Scan for the cell matching the given text and deliver its [X, Y] coordinate at center. 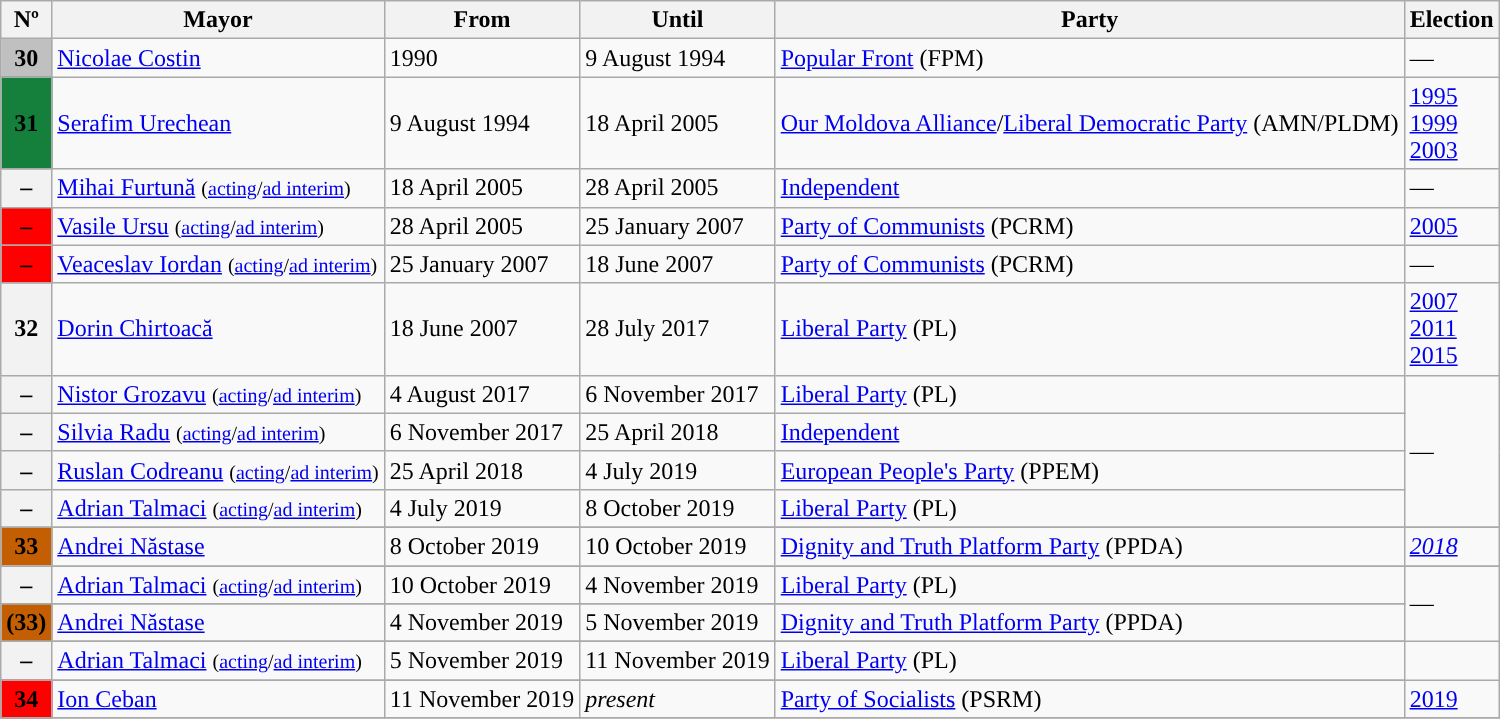
Nistor Grozavu (acting/ad interim) [218, 394]
Ion Ceban [218, 699]
33 [26, 546]
From [482, 20]
2007 20112015 [1452, 329]
Mihai Furtună (acting/ad interim) [218, 188]
Ruslan Codreanu (acting/ad interim) [218, 470]
2019 [1452, 699]
Nº [26, 20]
present [678, 699]
Election [1452, 20]
Party of Socialists (PSRM) [1090, 699]
32 [26, 329]
(33) [26, 623]
Party [1090, 20]
Dorin Chirtoacă [218, 329]
European People's Party (PPEM) [1090, 470]
Silvia Radu (acting/ad interim) [218, 432]
34 [26, 699]
2005 [1452, 226]
Mayor [218, 20]
4 August 2017 [482, 394]
2018 [1452, 546]
28 July 2017 [678, 329]
Serafim Urechean [218, 123]
Veaceslav Iordan (acting/ad interim) [218, 264]
Nicolae Costin [218, 58]
Vasile Ursu (acting/ad interim) [218, 226]
31 [26, 123]
1995 1999 2003 [1452, 123]
1990 [482, 58]
30 [26, 58]
Popular Front (FPM) [1090, 58]
Our Moldova Alliance/Liberal Democratic Party (AMN/PLDM) [1090, 123]
Until [678, 20]
